For the text-containing cell, return its midpoint in (x, y) coordinate format. 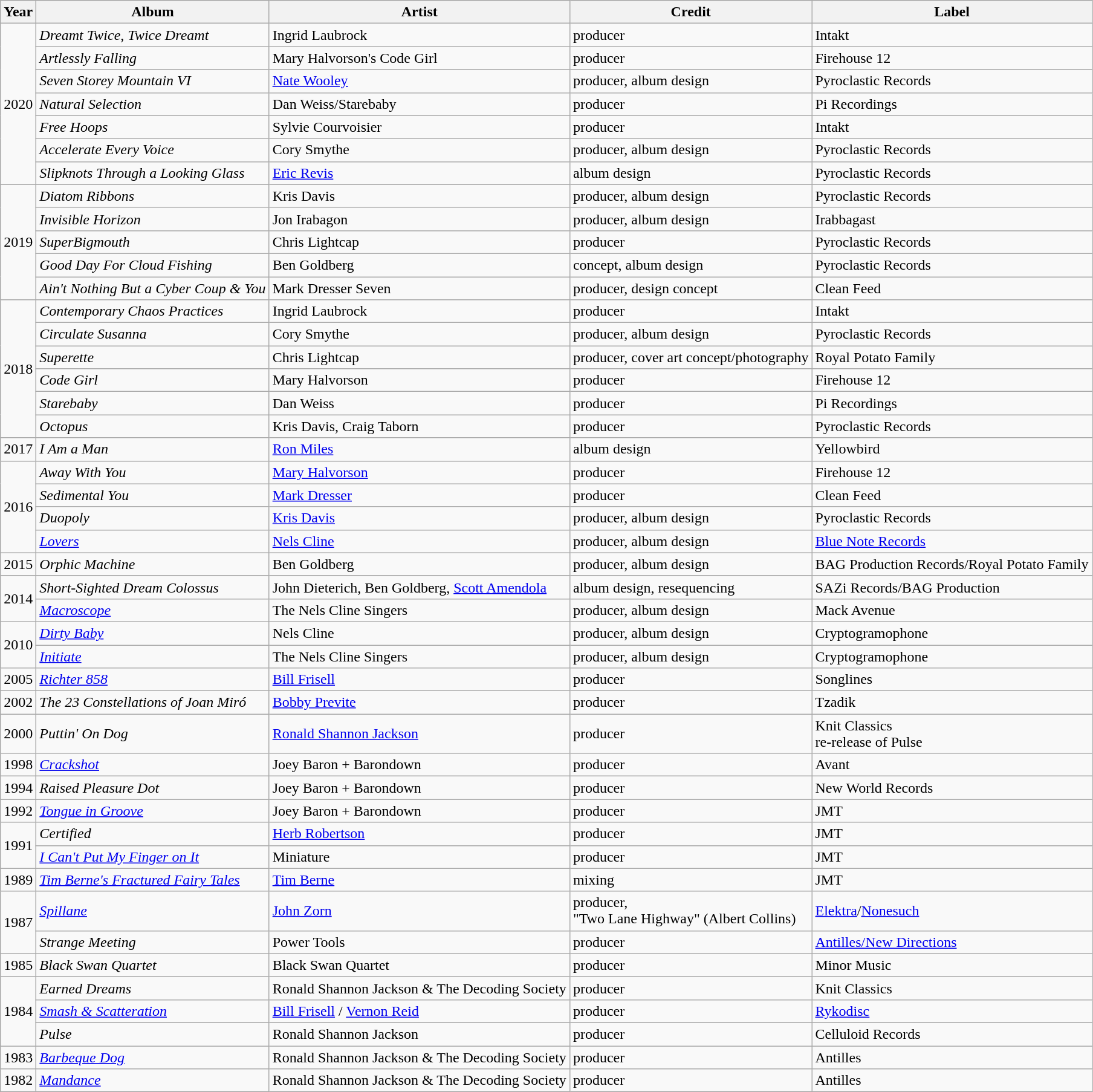
Ron Miles (420, 449)
Richter 858 (152, 680)
Natural Selection (152, 104)
Mandance (152, 1081)
2014 (18, 599)
Strange Meeting (152, 942)
New World Records (952, 788)
Sylvie Courvoisier (420, 127)
John Zorn (420, 911)
Knit Classics (952, 988)
Minor Music (952, 965)
Initiate (152, 656)
Diatom Ribbons (152, 196)
2002 (18, 703)
2005 (18, 680)
Avant (952, 765)
2019 (18, 242)
Puttin' On Dog (152, 734)
I Am a Man (152, 449)
2000 (18, 734)
Crackshot (152, 765)
Dan Weiss (420, 403)
BAG Production Records/Royal Potato Family (952, 564)
John Dieterich, Ben Goldberg, Scott Amendola (420, 587)
Rykodisc (952, 1011)
1992 (18, 811)
Mack Avenue (952, 610)
Songlines (952, 680)
Jon Irabagon (420, 219)
Year (18, 12)
Lovers (152, 541)
Circulate Susanna (152, 334)
1982 (18, 1081)
Free Hoops (152, 127)
Superette (152, 357)
Herb Robertson (420, 834)
2020 (18, 104)
2016 (18, 507)
1983 (18, 1058)
Kris Davis, Craig Taborn (420, 426)
Invisible Horizon (152, 219)
1989 (18, 880)
The 23 Constellations of Joan Miró (152, 703)
album design, resequencing (690, 587)
Bill Frisell (420, 680)
Tim Berne's Fractured Fairy Tales (152, 880)
Code Girl (152, 380)
Bobby Previte (420, 703)
Album (152, 12)
Credit (690, 12)
1984 (18, 1011)
producer, design concept (690, 288)
Spillane (152, 911)
Miniature (420, 857)
Dirty Baby (152, 633)
Eric Revis (420, 173)
Knit Classicsre-release of Pulse (952, 734)
mixing (690, 880)
2018 (18, 369)
Seven Storey Mountain VI (152, 81)
Starebaby (152, 403)
Raised Pleasure Dot (152, 788)
Tzadik (952, 703)
Mary Halvorson's Code Girl (420, 58)
Slipknots Through a Looking Glass (152, 173)
Yellowbird (952, 449)
Smash & Scatteration (152, 1011)
Short-Sighted Dream Colossus (152, 587)
Bill Frisell / Vernon Reid (420, 1011)
Royal Potato Family (952, 357)
producer, "Two Lane Highway" (Albert Collins) (690, 911)
Blue Note Records (952, 541)
Artlessly Falling (152, 58)
1998 (18, 765)
Sedimental You (152, 495)
Dan Weiss/Starebaby (420, 104)
Irabbagast (952, 219)
Barbeque Dog (152, 1058)
Certified (152, 834)
Power Tools (420, 942)
Earned Dreams (152, 988)
Label (952, 12)
Tongue in Groove (152, 811)
2017 (18, 449)
concept, album design (690, 265)
Away With You (152, 472)
Elektra/Nonesuch (952, 911)
Celluloid Records (952, 1034)
Pulse (152, 1034)
Antilles/New Directions (952, 942)
2015 (18, 564)
Good Day For Cloud Fishing (152, 265)
Octopus (152, 426)
Accelerate Every Voice (152, 150)
producer, cover art concept/photography (690, 357)
1987 (18, 923)
Ain't Nothing But a Cyber Coup & You (152, 288)
Macroscope (152, 610)
1994 (18, 788)
Artist (420, 12)
SAZi Records/BAG Production (952, 587)
Tim Berne (420, 880)
1991 (18, 845)
Nate Wooley (420, 81)
SuperBigmouth (152, 242)
Duopoly (152, 518)
Mark Dresser (420, 495)
Orphic Machine (152, 564)
Dreamt Twice, Twice Dreamt (152, 35)
1985 (18, 965)
Mark Dresser Seven (420, 288)
Contemporary Chaos Practices (152, 311)
2010 (18, 645)
I Can't Put My Finger on It (152, 857)
